Determine the [X, Y] coordinate at the center of the cell enclosing the given text.  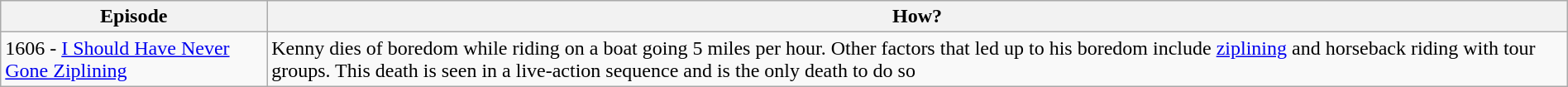
1606 - I Should Have Never Gone Ziplining [134, 60]
Episode [134, 17]
How? [918, 17]
